Return [X, Y] of the center of cell containing provided text 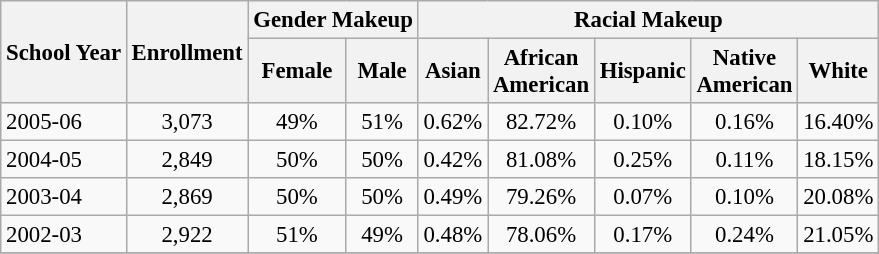
20.08% [838, 197]
2005-06 [64, 122]
81.08% [542, 160]
Hispanic [642, 72]
82.72% [542, 122]
Native American [744, 72]
White [838, 72]
2,922 [187, 235]
0.25% [642, 160]
Female [297, 72]
78.06% [542, 235]
0.07% [642, 197]
2003-04 [64, 197]
2,849 [187, 160]
Enrollment [187, 52]
16.40% [838, 122]
0.42% [452, 160]
2002-03 [64, 235]
21.05% [838, 235]
Racial Makeup [648, 20]
0.11% [744, 160]
0.16% [744, 122]
School Year [64, 52]
African American [542, 72]
0.49% [452, 197]
0.17% [642, 235]
79.26% [542, 197]
2004-05 [64, 160]
0.48% [452, 235]
2,869 [187, 197]
Male [382, 72]
3,073 [187, 122]
18.15% [838, 160]
Gender Makeup [333, 20]
0.62% [452, 122]
Asian [452, 72]
0.24% [744, 235]
